Determine the [x, y] coordinate at the center of the cell enclosing the given text.  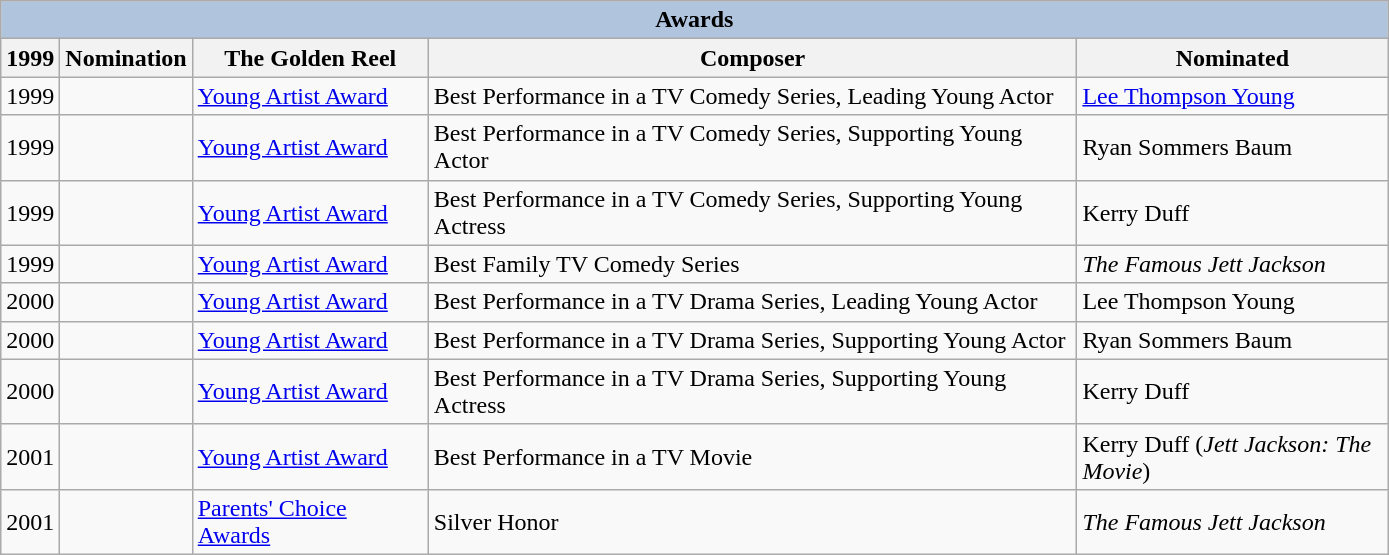
Nominated [1232, 58]
Kerry Duff (Jett Jackson: The Movie) [1232, 456]
Parents' Choice Awards [310, 522]
Best Performance in a TV Movie [752, 456]
Best Performance in a TV Drama Series, Supporting Young Actor [752, 340]
Best Performance in a TV Comedy Series, Leading Young Actor [752, 96]
The Golden Reel [310, 58]
Best Family TV Comedy Series [752, 264]
Best Performance in a TV Comedy Series, Supporting Young Actor [752, 148]
Best Performance in a TV Comedy Series, Supporting Young Actress [752, 212]
Best Performance in a TV Drama Series, Leading Young Actor [752, 302]
Silver Honor [752, 522]
Composer [752, 58]
Awards [694, 20]
Best Performance in a TV Drama Series, Supporting Young Actress [752, 392]
Nomination [126, 58]
